Locate the cell with the specified text and output its [X, Y] center coordinate. 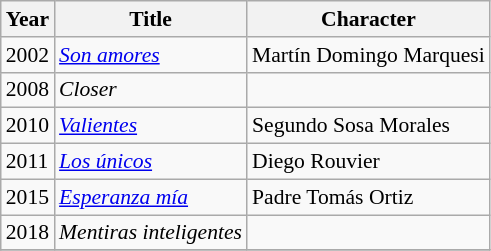
2011 [28, 162]
Esperanza mía [150, 197]
Closer [150, 90]
Diego Rouvier [368, 162]
2010 [28, 126]
2002 [28, 55]
2015 [28, 197]
Martín Domingo Marquesi [368, 55]
2018 [28, 233]
Padre Tomás Ortiz [368, 197]
Title [150, 19]
Valientes [150, 126]
Mentiras inteligentes [150, 233]
Los únicos [150, 162]
Segundo Sosa Morales [368, 126]
Character [368, 19]
2008 [28, 90]
Year [28, 19]
Son amores [150, 55]
